Pinpoint the cell where the given text exists, returning its [x, y] midpoint coordinate. 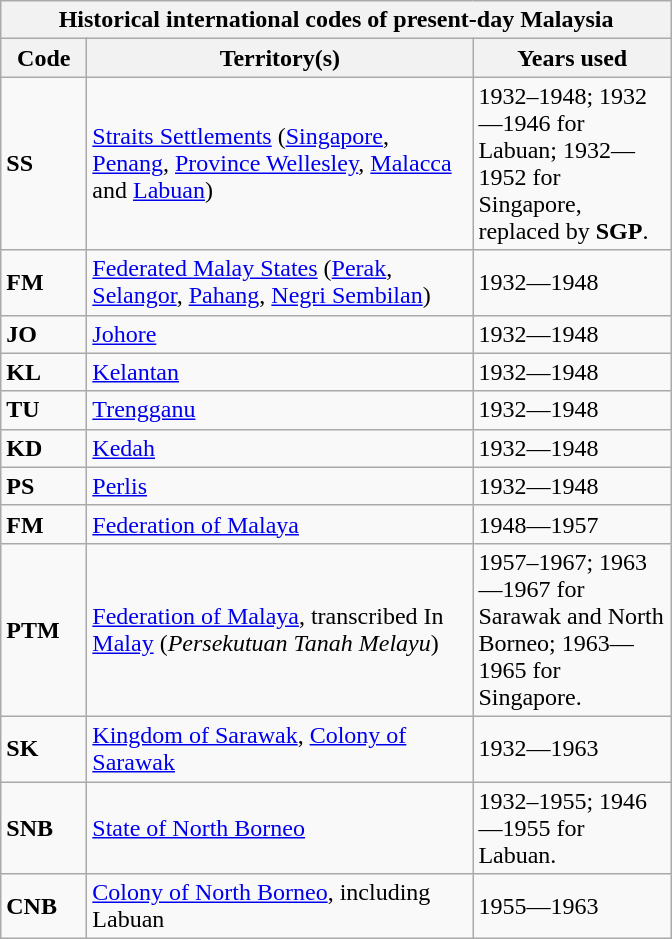
CNB [44, 906]
Code [44, 58]
Federated Malay States (Perak, Selangor, Pahang, Negri Sembilan) [280, 282]
Federation of Malaya, transcribed In Malay (Persekutuan Tanah Melayu) [280, 630]
1932–1948; 1932—1946 for Labuan; 1932—1952 for Singapore, replaced by SGP. [572, 164]
JO [44, 334]
Johore [280, 334]
Straits Settlements (Singapore, Penang, Province Wellesley, Malacca and Labuan) [280, 164]
Colony of North Borneo, including Labuan [280, 906]
TU [44, 410]
Territory(s) [280, 58]
1957–1967; 1963—1967 for Sarawak and North Borneo; 1963—1965 for Singapore. [572, 630]
1932–1955; 1946—1955 for Labuan. [572, 828]
PTM [44, 630]
Trengganu [280, 410]
Perlis [280, 486]
Years used [572, 58]
1932—1963 [572, 748]
SK [44, 748]
SNB [44, 828]
Kingdom of Sarawak, Colony of Sarawak [280, 748]
Historical international codes of present-day Malaysia [336, 20]
1948—1957 [572, 524]
State of North Borneo [280, 828]
KL [44, 372]
1955—1963 [572, 906]
SS [44, 164]
Kedah [280, 448]
KD [44, 448]
Kelantan [280, 372]
PS [44, 486]
Federation of Malaya [280, 524]
